Return the [x, y] coordinate for the center point of the cell that contains the specified text.  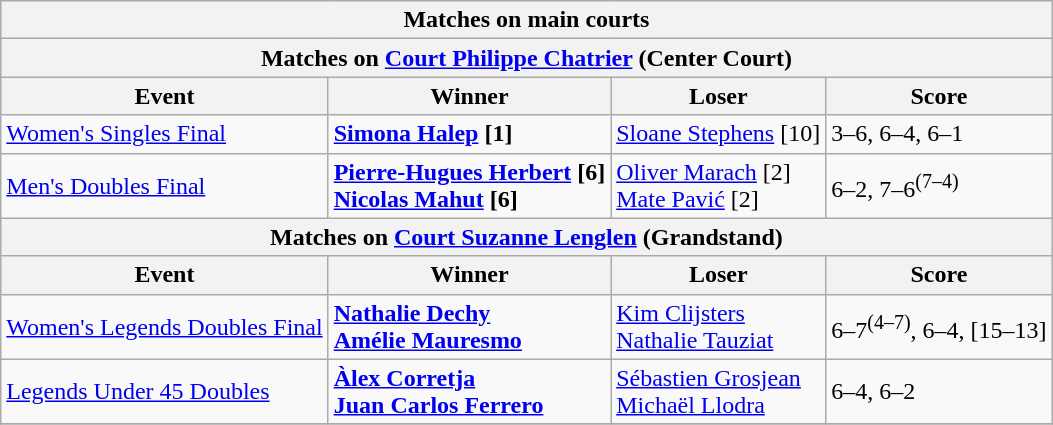
Simona Halep [1] [470, 134]
Pierre-Hugues Herbert [6] Nicolas Mahut [6] [470, 186]
Oliver Marach [2] Mate Pavić [2] [718, 186]
6–2, 7–6(7–4) [939, 186]
Women's Singles Final [164, 134]
Women's Legends Doubles Final [164, 326]
Men's Doubles Final [164, 186]
Nathalie Dechy Amélie Mauresmo [470, 326]
6–7(4–7), 6–4, [15–13] [939, 326]
Sloane Stephens [10] [718, 134]
Matches on Court Suzanne Lenglen (Grandstand) [526, 237]
Matches on Court Philippe Chatrier (Center Court) [526, 58]
Legends Under 45 Doubles [164, 392]
3–6, 6–4, 6–1 [939, 134]
Matches on main courts [526, 20]
Sébastien Grosjean Michaël Llodra [718, 392]
6–4, 6–2 [939, 392]
Kim Clijsters Nathalie Tauziat [718, 326]
Àlex Corretja Juan Carlos Ferrero [470, 392]
